Capture the cell that displays the provided text and extract its (x, y) central coordinate. 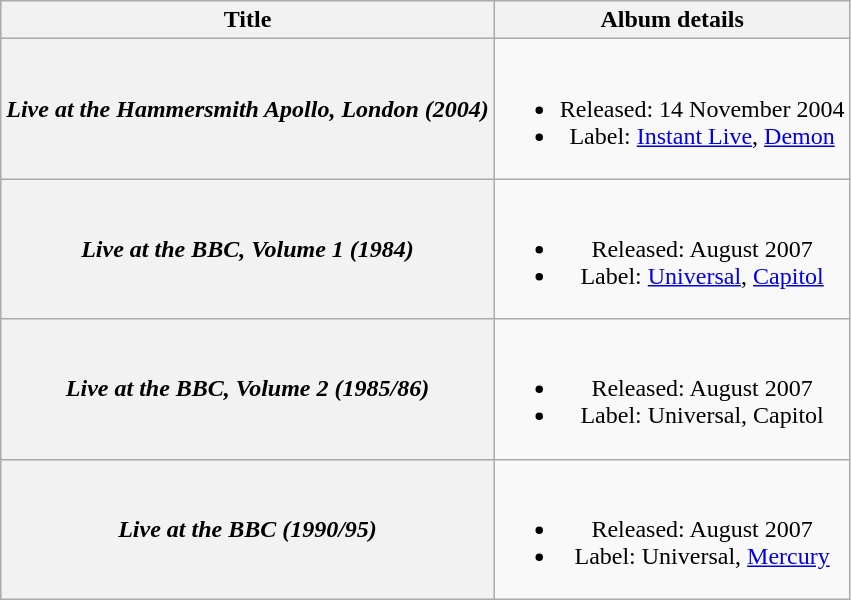
Live at the BBC (1990/95) (248, 529)
Released: August 2007Label: Universal, Mercury (672, 529)
Album details (672, 20)
Live at the BBC, Volume 1 (1984) (248, 249)
Title (248, 20)
Live at the BBC, Volume 2 (1985/86) (248, 389)
Released: 14 November 2004Label: Instant Live, Demon (672, 109)
Live at the Hammersmith Apollo, London (2004) (248, 109)
